Return [X, Y] of the center of cell containing provided text 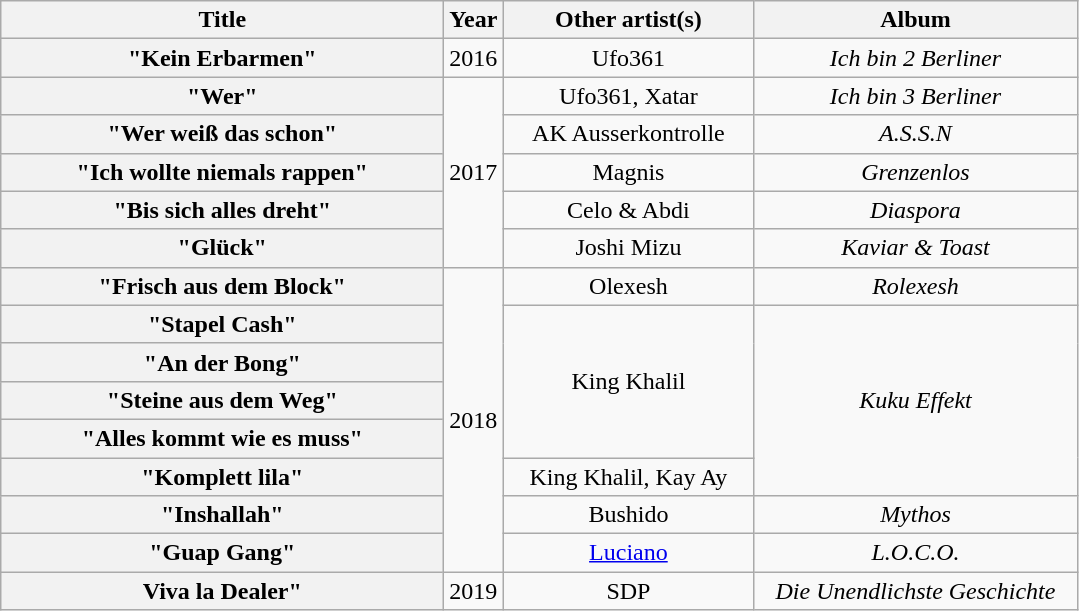
"Bis sich alles dreht" [222, 210]
"Ich wollte niemals rappen" [222, 172]
Other artist(s) [628, 20]
Magnis [628, 172]
King Khalil, Kay Ay [628, 477]
Viva la Dealer" [222, 591]
AK Ausserkontrolle [628, 134]
Ufo361 [628, 58]
Ich bin 2 Berliner [916, 58]
A.S.S.N [916, 134]
L.O.C.O. [916, 553]
"Stapel Cash" [222, 324]
Bushido [628, 515]
Kaviar & Toast [916, 248]
"Glück" [222, 248]
Ufo361, Xatar [628, 96]
Celo & Abdi [628, 210]
Mythos [916, 515]
Ich bin 3 Berliner [916, 96]
King Khalil [628, 381]
"Wer" [222, 96]
SDP [628, 591]
Year [474, 20]
2018 [474, 419]
2017 [474, 172]
Joshi Mizu [628, 248]
"Alles kommt wie es muss" [222, 438]
"Steine aus dem Weg" [222, 400]
Die Unendlichste Geschichte [916, 591]
Luciano [628, 553]
"Guap Gang" [222, 553]
"Inshallah" [222, 515]
Olexesh [628, 286]
Album [916, 20]
"Frisch aus dem Block" [222, 286]
Kuku Effekt [916, 400]
Rolexesh [916, 286]
"An der Bong" [222, 362]
"Wer weiß das schon" [222, 134]
Diaspora [916, 210]
2019 [474, 591]
2016 [474, 58]
"Kein Erbarmen" [222, 58]
"Komplett lila" [222, 477]
Title [222, 20]
Grenzenlos [916, 172]
